For the text-containing cell, return its midpoint in [X, Y] coordinate format. 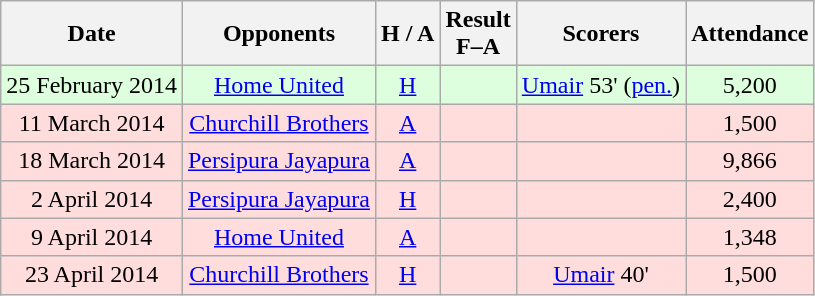
2,400 [750, 199]
11 March 2014 [92, 123]
1,348 [750, 237]
Opponents [278, 34]
Date [92, 34]
18 March 2014 [92, 161]
H / A [407, 34]
2 April 2014 [92, 199]
23 April 2014 [92, 275]
Umair 53' (pen.) [600, 85]
ResultF–A [478, 34]
Umair 40' [600, 275]
5,200 [750, 85]
25 February 2014 [92, 85]
9 April 2014 [92, 237]
9,866 [750, 161]
Attendance [750, 34]
Scorers [600, 34]
